Determine the [x, y] coordinate at the center of the cell enclosing the given text.  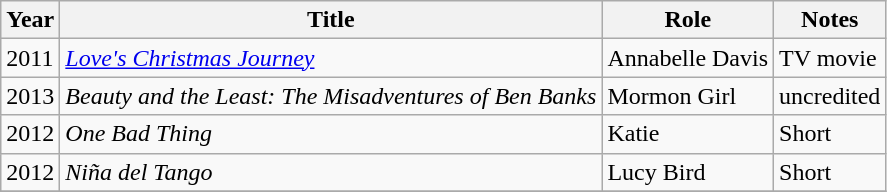
Niña del Tango [331, 172]
2013 [30, 96]
Mormon Girl [688, 96]
Katie [688, 134]
uncredited [830, 96]
2011 [30, 58]
Notes [830, 20]
Beauty and the Least: The Misadventures of Ben Banks [331, 96]
TV movie [830, 58]
One Bad Thing [331, 134]
Annabelle Davis [688, 58]
Lucy Bird [688, 172]
Title [331, 20]
Year [30, 20]
Love's Christmas Journey [331, 58]
Role [688, 20]
